Search for the cell housing the specified text and yield its (x, y) center coordinate. 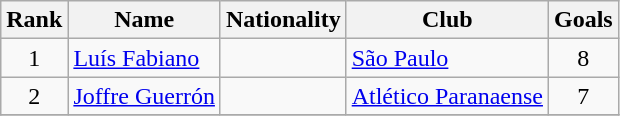
Club (447, 20)
São Paulo (447, 58)
Joffre Guerrón (144, 96)
Rank (34, 20)
8 (583, 58)
Goals (583, 20)
Nationality (283, 20)
Luís Fabiano (144, 58)
Name (144, 20)
2 (34, 96)
1 (34, 58)
Atlético Paranaense (447, 96)
7 (583, 96)
